Find where the given text appears and provide that cell's center as (x, y) coordinate. 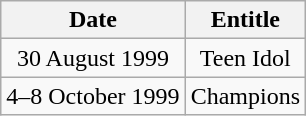
Teen Idol (245, 58)
Champions (245, 96)
4–8 October 1999 (93, 96)
Date (93, 20)
30 August 1999 (93, 58)
Entitle (245, 20)
